For the text-containing cell, return its midpoint in [X, Y] coordinate format. 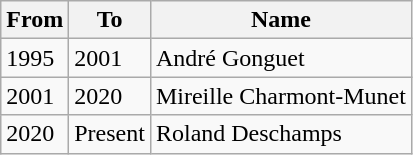
André Gonguet [280, 58]
Roland Deschamps [280, 134]
Name [280, 20]
Mireille Charmont-Munet [280, 96]
Present [110, 134]
1995 [35, 58]
From [35, 20]
To [110, 20]
